Output the (x, y) coordinate of the center of the cell containing the given text.  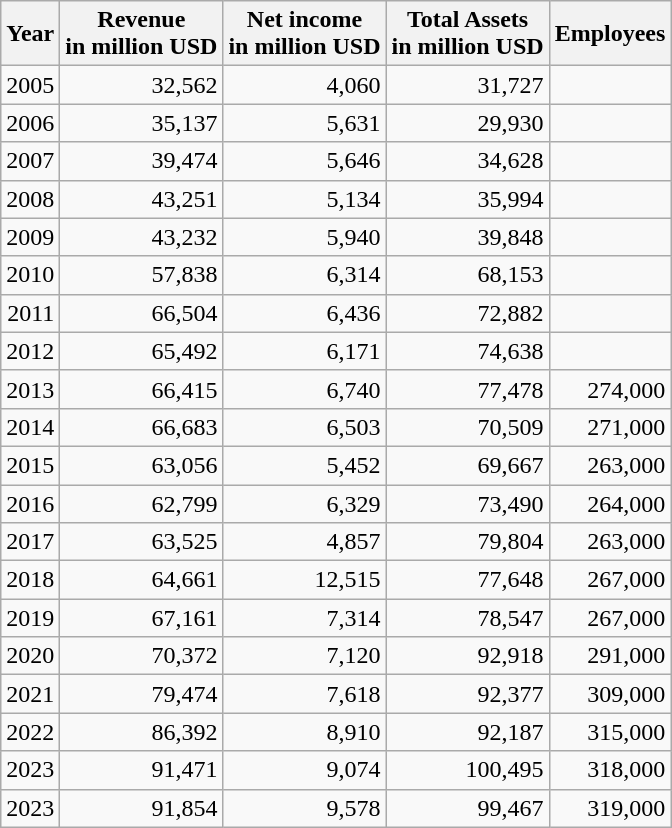
39,848 (468, 237)
62,799 (142, 503)
Total Assetsin million USD (468, 34)
63,056 (142, 465)
34,628 (468, 161)
2005 (30, 85)
5,631 (304, 123)
9,578 (304, 808)
2019 (30, 618)
2020 (30, 656)
68,153 (468, 275)
2008 (30, 199)
2017 (30, 542)
35,994 (468, 199)
99,467 (468, 808)
92,187 (468, 732)
2021 (30, 694)
2018 (30, 580)
Net incomein million USD (304, 34)
69,667 (468, 465)
319,000 (610, 808)
5,452 (304, 465)
77,478 (468, 389)
2016 (30, 503)
271,000 (610, 427)
309,000 (610, 694)
65,492 (142, 351)
43,251 (142, 199)
2015 (30, 465)
291,000 (610, 656)
66,504 (142, 313)
31,727 (468, 85)
12,515 (304, 580)
264,000 (610, 503)
Revenuein million USD (142, 34)
5,940 (304, 237)
318,000 (610, 770)
63,525 (142, 542)
8,910 (304, 732)
6,503 (304, 427)
7,618 (304, 694)
72,882 (468, 313)
29,930 (468, 123)
2011 (30, 313)
6,314 (304, 275)
6,329 (304, 503)
6,436 (304, 313)
2013 (30, 389)
Year (30, 34)
4,060 (304, 85)
92,377 (468, 694)
91,471 (142, 770)
2009 (30, 237)
2012 (30, 351)
77,648 (468, 580)
2022 (30, 732)
66,415 (142, 389)
9,074 (304, 770)
7,314 (304, 618)
5,646 (304, 161)
274,000 (610, 389)
4,857 (304, 542)
32,562 (142, 85)
39,474 (142, 161)
43,232 (142, 237)
74,638 (468, 351)
2007 (30, 161)
91,854 (142, 808)
2006 (30, 123)
57,838 (142, 275)
100,495 (468, 770)
6,171 (304, 351)
315,000 (610, 732)
79,474 (142, 694)
6,740 (304, 389)
2014 (30, 427)
67,161 (142, 618)
86,392 (142, 732)
66,683 (142, 427)
35,137 (142, 123)
73,490 (468, 503)
79,804 (468, 542)
70,509 (468, 427)
70,372 (142, 656)
92,918 (468, 656)
2010 (30, 275)
Employees (610, 34)
5,134 (304, 199)
78,547 (468, 618)
64,661 (142, 580)
7,120 (304, 656)
